Find where the given text appears and provide that cell's center as (X, Y) coordinate. 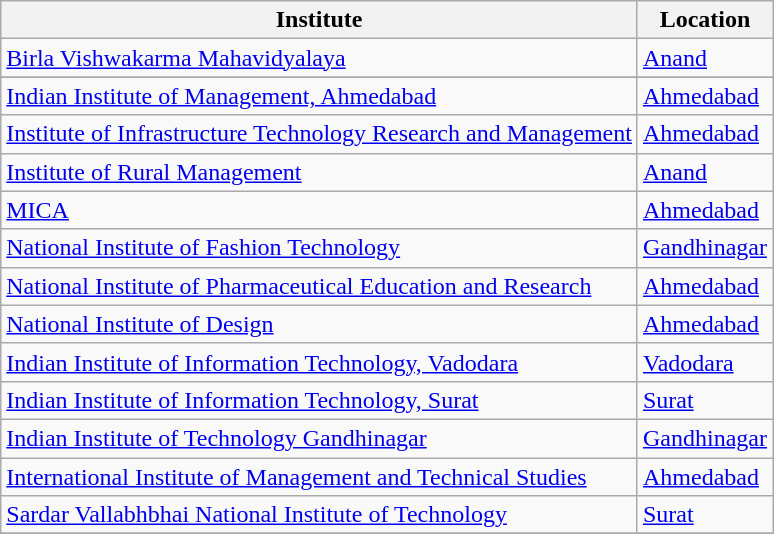
Institute of Infrastructure Technology Research and Management (320, 134)
Institute (320, 20)
Indian Institute of Management, Ahmedabad (320, 96)
National Institute of Fashion Technology (320, 248)
International Institute of Management and Technical Studies (320, 477)
MICA (320, 210)
Indian Institute of Technology Gandhinagar (320, 438)
National Institute of Pharmaceutical Education and Research (320, 286)
National Institute of Design (320, 324)
Institute of Rural Management (320, 172)
Location (704, 20)
Birla Vishwakarma Mahavidyalaya (320, 58)
Indian Institute of Information Technology, Surat (320, 400)
Vadodara (704, 362)
Indian Institute of Information Technology, Vadodara (320, 362)
Sardar Vallabhbhai National Institute of Technology (320, 515)
